Search for the cell housing the specified text and yield its [X, Y] center coordinate. 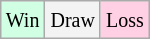
Draw [72, 20]
Win [22, 20]
Loss [124, 20]
